Pinpoint the cell where the given text exists, returning its [x, y] midpoint coordinate. 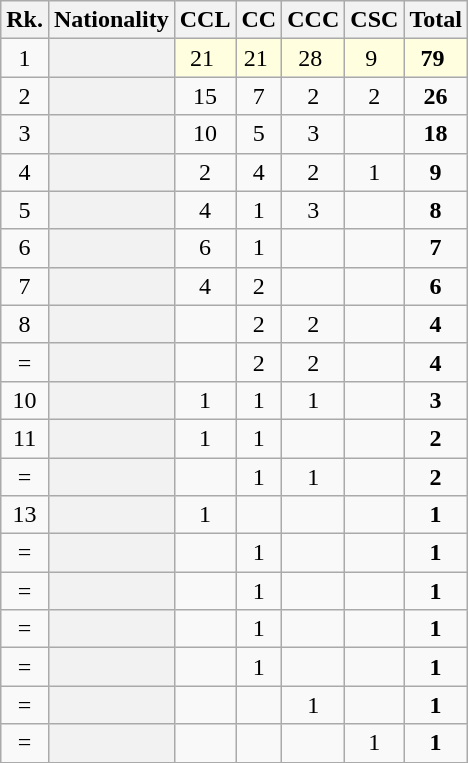
Rk. [25, 20]
CCL [205, 20]
26 [436, 96]
CC [259, 20]
11 [25, 438]
CSC [374, 20]
18 [436, 134]
28 [314, 58]
79 [436, 58]
Total [436, 20]
Nationality [111, 20]
15 [205, 96]
13 [25, 515]
CCC [314, 20]
